Locate the cell with the specified text and output its [X, Y] center coordinate. 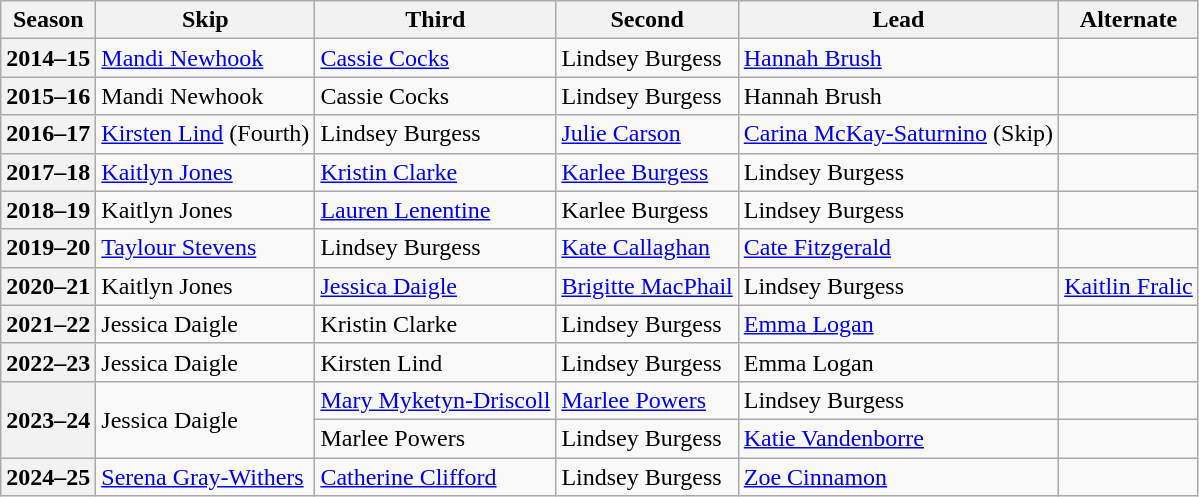
2015–16 [48, 96]
2021–22 [48, 324]
Cate Fitzgerald [898, 248]
Kaitlin Fralic [1129, 286]
2024–25 [48, 477]
2018–19 [48, 210]
Julie Carson [647, 134]
Brigitte MacPhail [647, 286]
Serena Gray-Withers [206, 477]
Kirsten Lind (Fourth) [206, 134]
Alternate [1129, 20]
Mary Myketyn-Driscoll [436, 400]
Carina McKay-Saturnino (Skip) [898, 134]
Lauren Lenentine [436, 210]
2020–21 [48, 286]
Second [647, 20]
Zoe Cinnamon [898, 477]
Lead [898, 20]
Kirsten Lind [436, 362]
2014–15 [48, 58]
Season [48, 20]
2017–18 [48, 172]
Kate Callaghan [647, 248]
2019–20 [48, 248]
Katie Vandenborre [898, 438]
2016–17 [48, 134]
2022–23 [48, 362]
2023–24 [48, 419]
Skip [206, 20]
Catherine Clifford [436, 477]
Third [436, 20]
Taylour Stevens [206, 248]
